Scan for the cell matching the given text and deliver its (x, y) coordinate at center. 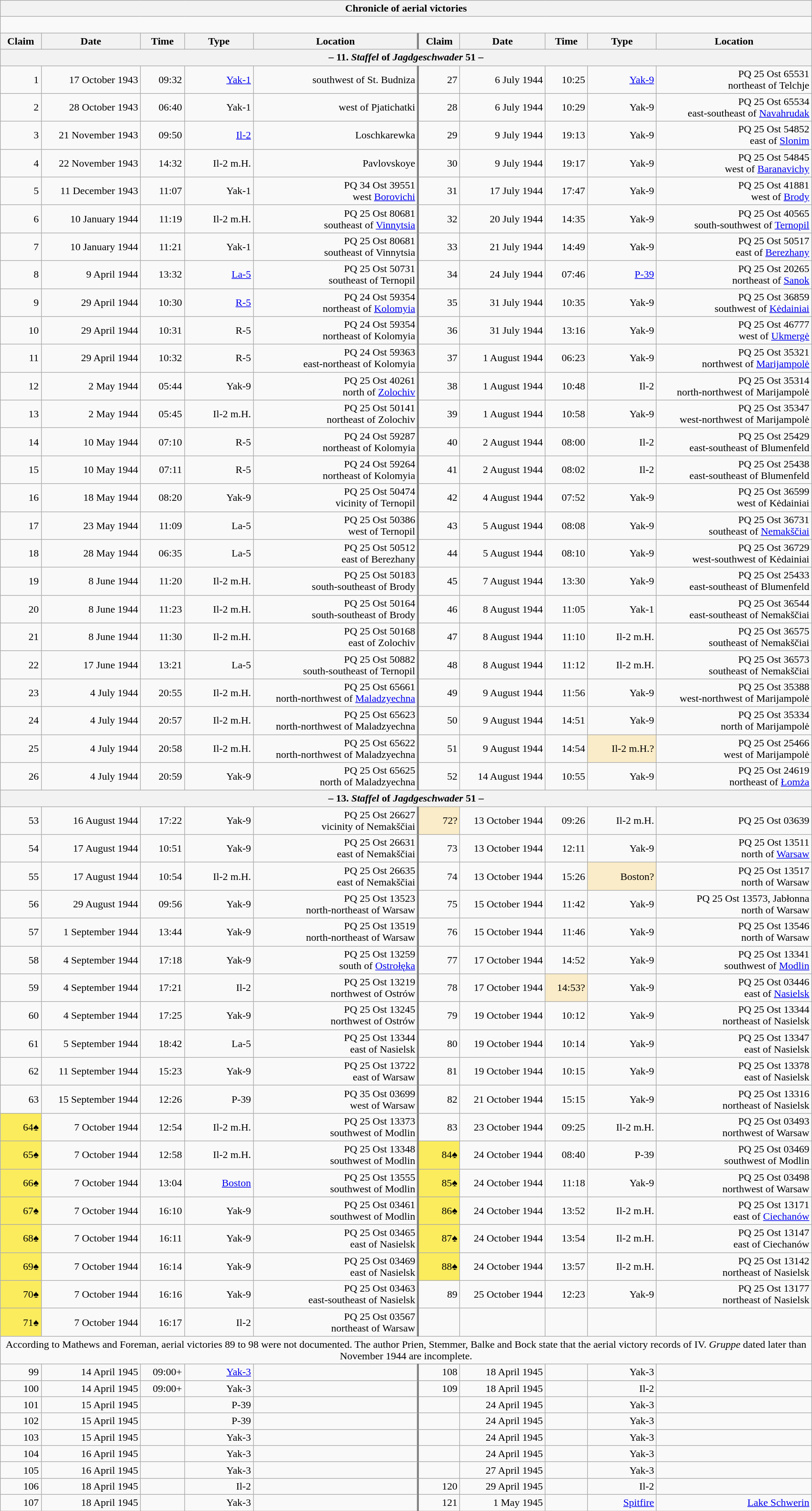
PQ 25 Ost 54845 west of Baranavichy (734, 163)
PQ 25 Ost 13519 north-northeast of Warsaw (336, 932)
17:22 (162, 821)
2 (21, 107)
11:56 (566, 692)
6 (21, 218)
10 (21, 331)
PQ 25 Ost 36731 southeast of Nemakščiai (734, 525)
4 (21, 163)
southwest of St. Budniza (336, 80)
PQ 35 Ost 03699 west of Warsaw (336, 1099)
PQ 25 Ost 03469 east of Nasielsk (336, 1266)
PQ 25 Ost 13378 east of Nasielsk (734, 1071)
– 11. Staffel of Jagdgeschwader 51 – (406, 57)
72? (439, 821)
Loschkarewka (336, 135)
64♠ (21, 1127)
74 (439, 877)
20:55 (162, 692)
63 (21, 1099)
15 (21, 470)
21 October 1944 (503, 1099)
PQ 25 Ost 13523 north-northeast of Warsaw (336, 904)
22 November 1943 (91, 163)
20:57 (162, 721)
06:23 (566, 358)
08:02 (566, 470)
17 June 1944 (91, 665)
29 April 1945 (503, 1486)
PQ 25 Ost 13511 north of Warsaw (734, 848)
79 (439, 1015)
PQ 25 Ost 40565 south-southwest of Ternopil (734, 218)
81 (439, 1071)
13:04 (162, 1182)
25 October 1944 (503, 1295)
55 (21, 877)
16 (21, 498)
PQ 25 Ost 65622 north-northwest of Maladzyechna (336, 748)
16:11 (162, 1239)
PQ 25 Ost 26631 east of Nemakščiai (336, 848)
PQ 25 Ost 13219 northwest of Ostrów (336, 988)
23 May 1944 (91, 525)
19 (21, 581)
11:09 (162, 525)
PQ 25 Ost 46777 west of Ukmergė (734, 331)
PQ 25 Ost 24619 northeast of Łomża (734, 776)
11:19 (162, 218)
17:18 (162, 960)
62 (21, 1071)
28 October 1943 (91, 107)
11 December 1943 (91, 191)
13:32 (162, 274)
15:15 (566, 1099)
PQ 25 Ost 65661 north-northwest of Maladzyechna (336, 692)
– 13. Staffel of Jagdgeschwader 51 – (406, 799)
PQ 25 Ost 13722 east of Warsaw (336, 1071)
78 (439, 988)
PQ 25 Ost 03446 east of Nasielsk (734, 988)
Boston (218, 1182)
PQ 25 Ost 36544 east-southeast of Nemakščiai (734, 609)
84♠ (439, 1155)
17 October 1943 (91, 80)
08:10 (566, 554)
PQ 25 Ost 13259 south of Ostrołęka (336, 960)
14:53? (566, 988)
77 (439, 960)
10:14 (566, 1044)
05:45 (162, 414)
104 (21, 1454)
34 (439, 274)
21 (21, 637)
PQ 25 Ost 13245 northwest of Ostrów (336, 1015)
1 (21, 80)
16:14 (162, 1266)
11:30 (162, 637)
PQ 25 Ost 36729 west-southwest of Kėdainiai (734, 554)
10:31 (162, 331)
PQ 25 Ost 54852 east of Slonim (734, 135)
12:58 (162, 1155)
07:11 (162, 470)
PQ 25 Ost 26627vicinity of Nemakščiai (336, 821)
121 (439, 1502)
12:23 (566, 1295)
12 (21, 386)
Pavlovskoye (336, 163)
51 (439, 748)
13:54 (566, 1239)
14:51 (566, 721)
87♠ (439, 1239)
14:52 (566, 960)
102 (21, 1421)
21 November 1943 (91, 135)
Spitfire (622, 1502)
PQ 25 Ost 25433 east-southeast of Blumenfeld (734, 581)
45 (439, 581)
11:07 (162, 191)
PQ 25 Ost 50164 south-southeast of Brody (336, 609)
PQ 25 Ost 03461 southwest of Modlin (336, 1211)
11:21 (162, 247)
09:50 (162, 135)
85♠ (439, 1182)
52 (439, 776)
PQ 25 Ost 36573 southeast of Nemakščiai (734, 665)
09:32 (162, 80)
14 August 1944 (503, 776)
8 (21, 274)
106 (21, 1486)
PQ 25 Ost 65623 north-northwest of Maladzyechna (336, 721)
12:26 (162, 1099)
PQ 25 Ost 13177 northeast of Nasielsk (734, 1295)
18:42 (162, 1044)
76 (439, 932)
54 (21, 848)
13:30 (566, 581)
PQ 25 Ost 50386 west of Ternopil (336, 525)
11 September 1944 (91, 1071)
17 July 1944 (503, 191)
PQ 25 Ost 13341 southwest of Modlin (734, 960)
31 (439, 191)
36 (439, 331)
4 August 1944 (503, 498)
09:25 (566, 1127)
19:17 (566, 163)
PQ 25 Ost 50474vicinity of Ternopil (336, 498)
PQ 25 Ost 50183 south-southeast of Brody (336, 581)
10:25 (566, 80)
PQ 25 Ost 13344 northeast of Nasielsk (734, 1015)
PQ 25 Ost 50141 northeast of Zolochiv (336, 414)
101 (21, 1405)
59 (21, 988)
PQ 24 Ost 59363 east-northeast of Kolomyia (336, 358)
13:57 (566, 1266)
7 August 1944 (503, 581)
10:35 (566, 302)
11 (21, 358)
57 (21, 932)
PQ 25 Ost 13517 north of Warsaw (734, 877)
67♠ (21, 1211)
44 (439, 554)
07:46 (566, 274)
43 (439, 525)
06:40 (162, 107)
PQ 25 Ost 13555 southwest of Modlin (336, 1182)
42 (439, 498)
9 April 1944 (91, 274)
33 (439, 247)
10:29 (566, 107)
14 (21, 442)
35 (439, 302)
13:21 (162, 665)
PQ 25 Ost 50517 east of Berezhany (734, 247)
28 May 1944 (91, 554)
16 August 1944 (91, 821)
PQ 25 Ost 41881 west of Brody (734, 191)
48 (439, 665)
Boston? (622, 877)
25 (21, 748)
west of Pjatichatki (336, 107)
15:26 (566, 877)
23 October 1944 (503, 1127)
18 (21, 554)
PQ 25 Ost 36599 west of Kėdainiai (734, 498)
41 (439, 470)
7 (21, 247)
103 (21, 1437)
15 September 1944 (91, 1099)
10:55 (566, 776)
PQ 25 Ost 25466 west of Marijampolė (734, 748)
PQ 34 Ost 39551 west Borovichi (336, 191)
28 (439, 107)
11:46 (566, 932)
29 August 1944 (91, 904)
5 September 1944 (91, 1044)
40 (439, 442)
69♠ (21, 1266)
13:44 (162, 932)
PQ 25 Ost 35347 west-northwest of Marijampolė (734, 414)
15:23 (162, 1071)
86♠ (439, 1211)
17 (21, 525)
1 September 1944 (91, 932)
27 (439, 80)
PQ 25 Ost 03463 east-southeast of Nasielsk (336, 1295)
20 July 1944 (503, 218)
20 (21, 609)
PQ 25 Ost 50512 east of Berezhany (336, 554)
05:44 (162, 386)
PQ 25 Ost 50731southeast of Ternopil (336, 274)
5 (21, 191)
17:25 (162, 1015)
PQ 24 Ost 59287 northeast of Kolomyia (336, 442)
1 May 1945 (503, 1502)
PQ 25 Ost 65531 northeast of Telchje (734, 80)
13:16 (566, 331)
PQ 25 Ost 03639 (734, 821)
12:11 (566, 848)
105 (21, 1470)
120 (439, 1486)
11:12 (566, 665)
07:52 (566, 498)
08:40 (566, 1155)
99 (21, 1372)
PQ 25 Ost 50882 south-southeast of Ternopil (336, 665)
32 (439, 218)
24 (21, 721)
17:47 (566, 191)
58 (21, 960)
PQ 25 Ost 35334 north of Marijampolė (734, 721)
26 (21, 776)
PQ 25 Ost 03493 northwest of Warsaw (734, 1127)
11:18 (566, 1182)
PQ 25 Ost 13316 northeast of Nasielsk (734, 1099)
PQ 25 Ost 20265 northeast of Sanok (734, 274)
89 (439, 1295)
11:42 (566, 904)
22 (21, 665)
23 (21, 692)
14:54 (566, 748)
16:16 (162, 1295)
20:58 (162, 748)
75 (439, 904)
9 (21, 302)
PQ 25 Ost 35321 northwest of Marijampolė (734, 358)
109 (439, 1388)
30 (439, 163)
82 (439, 1099)
PQ 25 Ost 65534 east-southeast of Navahrudak (734, 107)
PQ 25 Ost 36859 southwest of Kėdainiai (734, 302)
60 (21, 1015)
20:59 (162, 776)
14:32 (162, 163)
PQ 25 Ost 13348 southwest of Modlin (336, 1155)
19:13 (566, 135)
PQ 25 Ost 25429 east-southeast of Blumenfeld (734, 442)
PQ 25 Ost 65625 north of Maladzyechna (336, 776)
07:10 (162, 442)
83 (439, 1127)
11:05 (566, 609)
PQ 25 Ost 03498 northwest of Warsaw (734, 1182)
11:10 (566, 637)
14:35 (566, 218)
47 (439, 637)
PQ 25 Ost 13171 east of Ciechanów (734, 1211)
08:20 (162, 498)
Chronicle of aerial victories (406, 9)
10:48 (566, 386)
PQ 24 Ost 59264 northeast of Kolomyia (336, 470)
16:17 (162, 1322)
53 (21, 821)
39 (439, 414)
09:56 (162, 904)
08:00 (566, 442)
PQ 25 Ost 50168 east of Zolochiv (336, 637)
PQ 25 Ost 03465 east of Nasielsk (336, 1239)
PQ 25 Ost 25438 east-southeast of Blumenfeld (734, 470)
24 July 1944 (503, 274)
73 (439, 848)
18 May 1944 (91, 498)
PQ 25 Ost 26635 east of Nemakščiai (336, 877)
PQ 25 Ost 35388 west-northwest of Marijampolė (734, 692)
PQ 25 Ost 13347 east of Nasielsk (734, 1044)
21 July 1944 (503, 247)
100 (21, 1388)
12:54 (162, 1127)
49 (439, 692)
80 (439, 1044)
13 (21, 414)
10:32 (162, 358)
17:21 (162, 988)
PQ 25 Ost 13147 east of Ciechanów (734, 1239)
PQ 25 Ost 40261 north of Zolochiv (336, 386)
46 (439, 609)
PQ 25 Ost 03469 southwest of Modlin (734, 1155)
11:23 (162, 609)
29 (439, 135)
66♠ (21, 1182)
11:20 (162, 581)
PQ 25 Ost 13573, Jabłonna north of Warsaw (734, 904)
16:10 (162, 1211)
88♠ (439, 1266)
10:54 (162, 877)
37 (439, 358)
PQ 25 Ost 13546 north of Warsaw (734, 932)
68♠ (21, 1239)
10:51 (162, 848)
27 April 1945 (503, 1470)
PQ 25 Ost 03567 northeast of Warsaw (336, 1322)
PQ 25 Ost 13344 east of Nasielsk (336, 1044)
10:30 (162, 302)
10:12 (566, 1015)
108 (439, 1372)
PQ 25 Ost 35314 north-northwest of Marijampolė (734, 386)
08:08 (566, 525)
38 (439, 386)
PQ 25 Ost 13373 southwest of Modlin (336, 1127)
3 (21, 135)
10:15 (566, 1071)
Lake Schwerin (734, 1502)
PQ 25 Ost 13142 northeast of Nasielsk (734, 1266)
107 (21, 1502)
09:26 (566, 821)
Il-2 m.H.? (622, 748)
61 (21, 1044)
PQ 25 Ost 36575 southeast of Nemakščiai (734, 637)
10:58 (566, 414)
13:52 (566, 1211)
56 (21, 904)
71♠ (21, 1322)
06:35 (162, 554)
65♠ (21, 1155)
14:49 (566, 247)
50 (439, 721)
70♠ (21, 1295)
